Search for the cell housing the specified text and yield its [X, Y] center coordinate. 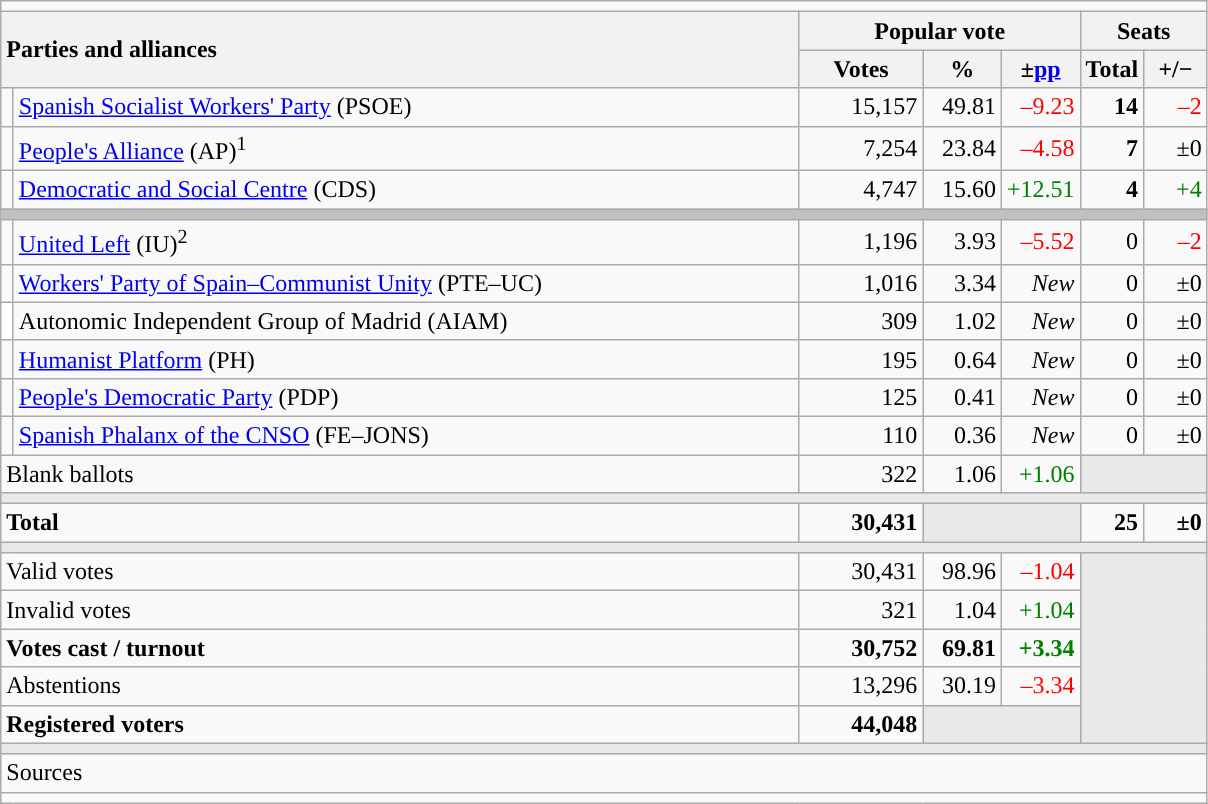
–1.04 [1040, 572]
% [962, 69]
1,016 [861, 283]
1.06 [962, 474]
322 [861, 474]
7,254 [861, 148]
Registered voters [400, 724]
Valid votes [400, 572]
–3.34 [1040, 686]
Humanist Platform (PH) [406, 359]
Invalid votes [400, 610]
125 [861, 397]
–5.52 [1040, 242]
Spanish Phalanx of the CNSO (FE–JONS) [406, 435]
3.93 [962, 242]
Autonomic Independent Group of Madrid (AIAM) [406, 321]
0.64 [962, 359]
3.34 [962, 283]
+12.51 [1040, 190]
309 [861, 321]
United Left (IU)2 [406, 242]
Seats [1144, 31]
13,296 [861, 686]
15,157 [861, 107]
1,196 [861, 242]
Sources [604, 773]
14 [1112, 107]
1.04 [962, 610]
25 [1112, 523]
–9.23 [1040, 107]
People's Alliance (AP)1 [406, 148]
7 [1112, 148]
Votes [861, 69]
69.81 [962, 648]
Parties and alliances [400, 50]
98.96 [962, 572]
Blank ballots [400, 474]
+1.06 [1040, 474]
Workers' Party of Spain–Communist Unity (PTE–UC) [406, 283]
Democratic and Social Centre (CDS) [406, 190]
0.36 [962, 435]
23.84 [962, 148]
±pp [1040, 69]
321 [861, 610]
4,747 [861, 190]
30,752 [861, 648]
Spanish Socialist Workers' Party (PSOE) [406, 107]
0.41 [962, 397]
+4 [1176, 190]
+3.34 [1040, 648]
30.19 [962, 686]
110 [861, 435]
49.81 [962, 107]
Abstentions [400, 686]
4 [1112, 190]
195 [861, 359]
15.60 [962, 190]
Votes cast / turnout [400, 648]
People's Democratic Party (PDP) [406, 397]
1.02 [962, 321]
Popular vote [940, 31]
+1.04 [1040, 610]
–4.58 [1040, 148]
+/− [1176, 69]
44,048 [861, 724]
